Identify which cell holds the provided text, then report its (X, Y) central coordinate. 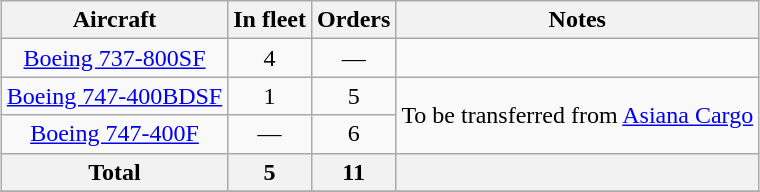
Boeing 747-400BDSF (114, 96)
Notes (578, 20)
Boeing 747-400F (114, 134)
Boeing 737-800SF (114, 58)
4 (270, 58)
Total (114, 172)
In fleet (270, 20)
Orders (353, 20)
11 (353, 172)
Aircraft (114, 20)
1 (270, 96)
To be transferred from Asiana Cargo (578, 115)
6 (353, 134)
